Output the (X, Y) coordinate of the center of the cell containing the given text.  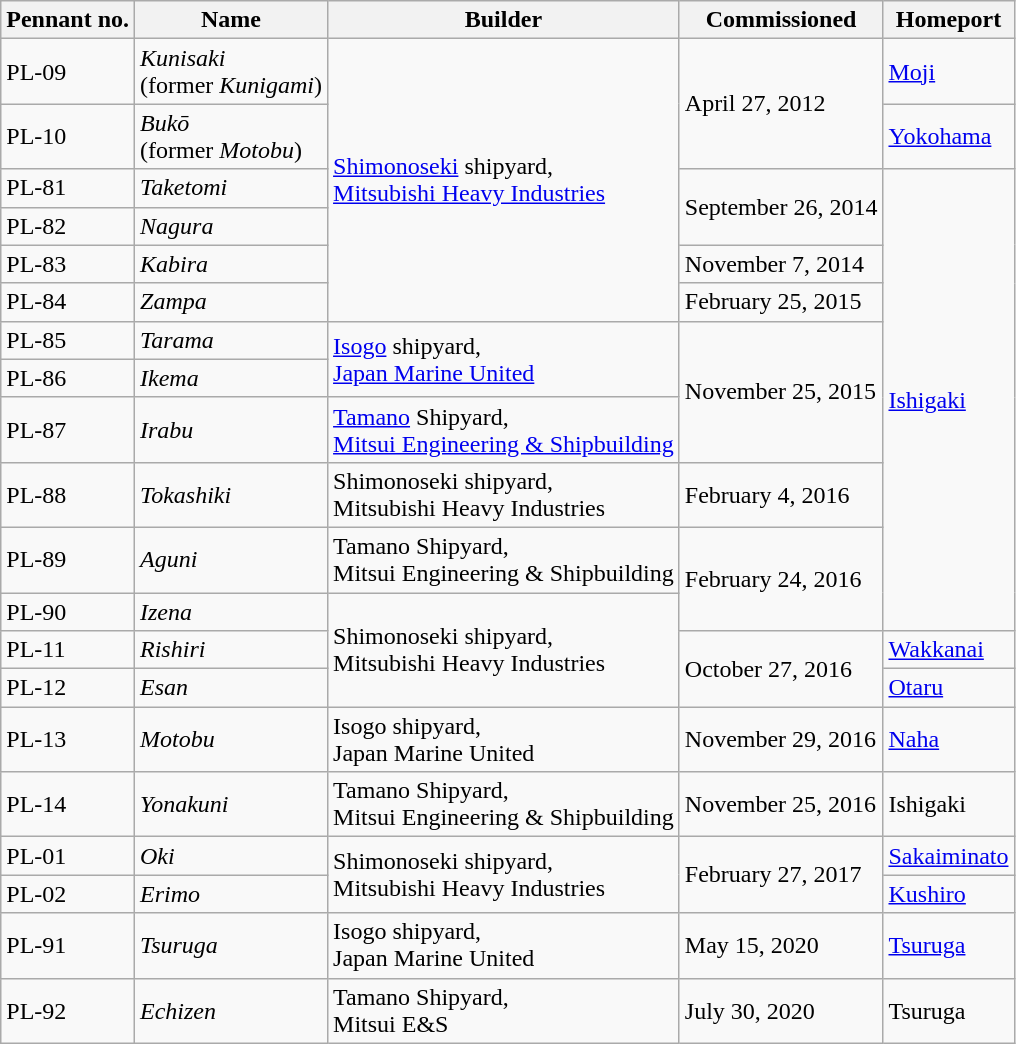
PL-86 (68, 378)
April 27, 2012 (781, 104)
Pennant no. (68, 20)
Moji (948, 72)
Irabu (232, 430)
Wakkanai (948, 650)
February 25, 2015 (781, 302)
Erimo (232, 894)
Yonakuni (232, 804)
February 27, 2017 (781, 875)
Tarama (232, 340)
PL-85 (68, 340)
Bukō(former Motobu) (232, 136)
September 26, 2014 (781, 207)
PL-13 (68, 740)
Tamano Shipyard, Mitsui E&S (504, 1010)
PL-10 (68, 136)
November 25, 2016 (781, 804)
May 15, 2020 (781, 946)
Nagura (232, 226)
Motobu (232, 740)
Otaru (948, 688)
July 30, 2020 (781, 1010)
PL-88 (68, 494)
February 4, 2016 (781, 494)
Ikema (232, 378)
PL-12 (68, 688)
PL-14 (68, 804)
Sakaiminato (948, 856)
Oki (232, 856)
November 29, 2016 (781, 740)
October 27, 2016 (781, 669)
Tokashiki (232, 494)
PL-87 (68, 430)
Commissioned (781, 20)
Kunisaki(former Kunigami) (232, 72)
Name (232, 20)
PL-11 (68, 650)
PL-92 (68, 1010)
PL-89 (68, 560)
Builder (504, 20)
PL-81 (68, 188)
PL-91 (68, 946)
Rishiri (232, 650)
Izena (232, 611)
Echizen (232, 1010)
Esan (232, 688)
PL-02 (68, 894)
Naha (948, 740)
Yokohama (948, 136)
PL-83 (68, 264)
PL-09 (68, 72)
November 25, 2015 (781, 392)
Aguni (232, 560)
Homeport (948, 20)
February 24, 2016 (781, 578)
PL-82 (68, 226)
PL-84 (68, 302)
November 7, 2014 (781, 264)
Zampa (232, 302)
Taketomi (232, 188)
PL-01 (68, 856)
Kabira (232, 264)
PL-90 (68, 611)
Kushiro (948, 894)
